Output the (X, Y) coordinate of the center of the cell containing the given text.  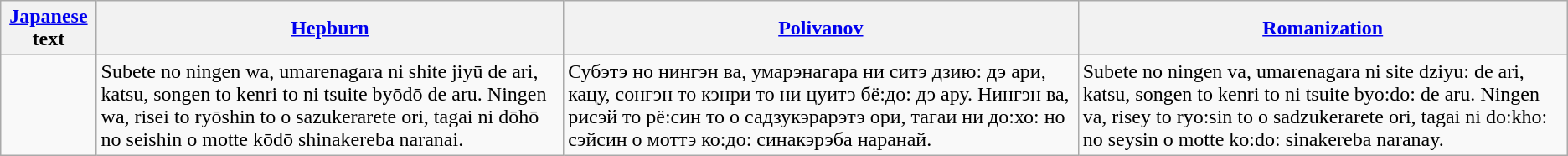
Hepburn (330, 29)
Japanese text (49, 29)
Polivanov (821, 29)
Romanization (1323, 29)
